Return (x, y) of the center of cell containing provided text 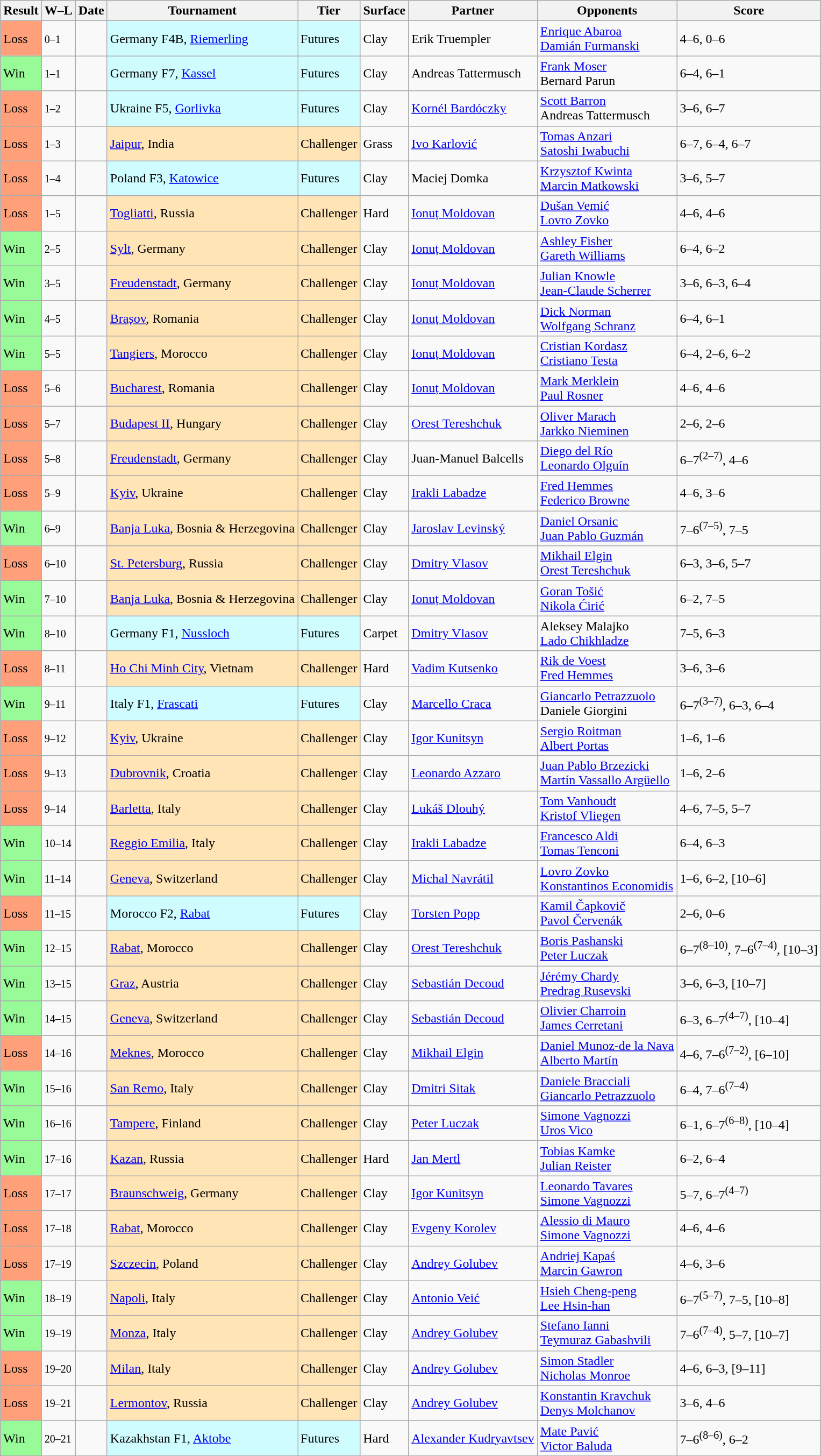
Daniel Orsanic Juan Pablo Guzmán (607, 528)
4–6, 7–5, 5–7 (749, 808)
Tournament (202, 11)
1–4 (58, 179)
6–7(3–7), 6–3, 6–4 (749, 704)
17–17 (58, 1193)
Marcello Craca (473, 704)
3–6, 6–3, [10–7] (749, 983)
11–14 (58, 878)
Simone Vagnozzi Uros Vico (607, 1123)
Reggio Emilia, Italy (202, 843)
1–2 (58, 109)
19–19 (58, 1333)
2–6, 0–6 (749, 913)
Konstantin Kravchuk Denys Molchanov (607, 1403)
Andreas Tattermusch (473, 73)
13–15 (58, 983)
Evgeny Korolev (473, 1228)
Napoli, Italy (202, 1298)
6–9 (58, 528)
Stefano Ianni Teymuraz Gabashvili (607, 1333)
6–1, 6–7(6–8), [10–4] (749, 1123)
Juan Pablo Brzezicki Martín Vassallo Argüello (607, 773)
Alessio di Mauro Simone Vagnozzi (607, 1228)
15–16 (58, 1089)
3–6, 5–7 (749, 179)
Germany F1, Nussloch (202, 634)
Rik de Voest Fred Hemmes (607, 668)
Jan Mertl (473, 1159)
Sergio Roitman Albert Portas (607, 738)
Diego del Río Leonardo Olguín (607, 458)
Mark Merklein Paul Rosner (607, 388)
7–5, 6–3 (749, 634)
Brașov, Romania (202, 318)
Date (91, 11)
5–8 (58, 458)
2–5 (58, 248)
Mate Pavić Victor Baluda (607, 1438)
Kornél Bardóczky (473, 109)
Kazan, Russia (202, 1159)
Sylt, Germany (202, 248)
Mikhail Elgin Orest Tereshchuk (607, 564)
1–3 (58, 143)
6–10 (58, 564)
7–10 (58, 598)
11–15 (58, 913)
17–18 (58, 1228)
Tomas Anzari Satoshi Iwabuchi (607, 143)
9–11 (58, 704)
6–2, 7–5 (749, 598)
Cristian Kordasz Cristiano Testa (607, 353)
3–6, 6–3, 6–4 (749, 283)
Vadim Kutsenko (473, 668)
1–6, 6–2, [10–6] (749, 878)
Grass (384, 143)
Poland F3, Katowice (202, 179)
14–16 (58, 1053)
Dušan Vemić Lovro Zovko (607, 213)
Milan, Italy (202, 1368)
Leonardo Tavares Simone Vagnozzi (607, 1193)
Kamil Čapkovič Pavol Červenák (607, 913)
Daniele Bracciali Giancarlo Petrazzuolo (607, 1089)
Carpet (384, 634)
5–9 (58, 494)
Braunschweig, Germany (202, 1193)
Alexander Kudryavtsev (473, 1438)
Result (21, 11)
5–6 (58, 388)
Partner (473, 11)
10–14 (58, 843)
Aleksey Malajko Lado Chikhladze (607, 634)
1–6, 1–6 (749, 738)
Goran Tošić Nikola Ćirić (607, 598)
Scott Barron Andreas Tattermusch (607, 109)
Hsieh Cheng-peng Lee Hsin-han (607, 1298)
Oliver Marach Jarkko Nieminen (607, 423)
Meknes, Morocco (202, 1053)
4–5 (58, 318)
Budapest II, Hungary (202, 423)
Morocco F2, Rabat (202, 913)
Tier (329, 11)
Simon Stadler Nicholas Monroe (607, 1368)
Leonardo Azzaro (473, 773)
Ukraine F5, Gorlivka (202, 109)
Ivo Karlović (473, 143)
Ho Chi Minh City, Vietnam (202, 668)
4–6, 0–6 (749, 39)
Surface (384, 11)
Peter Luczak (473, 1123)
Maciej Domka (473, 179)
4–6, 7–6(7–2), [6–10] (749, 1053)
Giancarlo Petrazzuolo Daniele Giorgini (607, 704)
5–7, 6–7(4–7) (749, 1193)
Francesco Aldi Tomas Tenconi (607, 843)
Julian Knowle Jean-Claude Scherrer (607, 283)
San Remo, Italy (202, 1089)
Juan-Manuel Balcells (473, 458)
6–7(2–7), 4–6 (749, 458)
8–10 (58, 634)
W–L (58, 11)
Boris Pashanski Peter Luczak (607, 948)
St. Petersburg, Russia (202, 564)
17–19 (58, 1263)
19–21 (58, 1403)
1–1 (58, 73)
Tampere, Finland (202, 1123)
3–6, 4–6 (749, 1403)
18–19 (58, 1298)
Enrique Abaroa Damián Furmanski (607, 39)
16–16 (58, 1123)
Jaroslav Levinský (473, 528)
Italy F1, Frascati (202, 704)
1–5 (58, 213)
1–6, 2–6 (749, 773)
4–6, 6–3, [9–11] (749, 1368)
6–4, 2–6, 6–2 (749, 353)
Germany F4B, Riemerling (202, 39)
6–4, 6–3 (749, 843)
Michal Navrátil (473, 878)
6–3, 3–6, 5–7 (749, 564)
6–7, 6–4, 6–7 (749, 143)
Antonio Veić (473, 1298)
Ashley Fisher Gareth Williams (607, 248)
17–16 (58, 1159)
Barletta, Italy (202, 808)
19–20 (58, 1368)
Monza, Italy (202, 1333)
6–3, 6–7(4–7), [10–4] (749, 1019)
3–5 (58, 283)
7–6(7–5), 7–5 (749, 528)
7–6(7–4), 5–7, [10–7] (749, 1333)
Olivier Charroin James Cerretani (607, 1019)
Torsten Popp (473, 913)
9–12 (58, 738)
Kazakhstan F1, Aktobe (202, 1438)
20–21 (58, 1438)
2–6, 2–6 (749, 423)
Lovro Zovko Konstantinos Economidis (607, 878)
Frank Moser Bernard Parun (607, 73)
5–7 (58, 423)
3–6, 6–7 (749, 109)
7–6(8–6), 6–2 (749, 1438)
6–4, 6–2 (749, 248)
0–1 (58, 39)
3–6, 3–6 (749, 668)
Dubrovnik, Croatia (202, 773)
Krzysztof Kwinta Marcin Matkowski (607, 179)
Bucharest, Romania (202, 388)
Fred Hemmes Federico Browne (607, 494)
Andriej Kapaś Marcin Gawron (607, 1263)
Opponents (607, 11)
9–13 (58, 773)
Graz, Austria (202, 983)
Jérémy Chardy Predrag Rusevski (607, 983)
9–14 (58, 808)
Dick Norman Wolfgang Schranz (607, 318)
6–7(5–7), 7–5, [10–8] (749, 1298)
14–15 (58, 1019)
6–4, 7–6(7–4) (749, 1089)
Score (749, 11)
Szczecin, Poland (202, 1263)
Dmitri Sitak (473, 1089)
Jaipur, India (202, 143)
Daniel Munoz-de la Nava Alberto Martín (607, 1053)
5–5 (58, 353)
6–2, 6–4 (749, 1159)
Tom Vanhoudt Kristof Vliegen (607, 808)
Tobias Kamke Julian Reister (607, 1159)
Lermontov, Russia (202, 1403)
12–15 (58, 948)
Tangiers, Morocco (202, 353)
8–11 (58, 668)
Togliatti, Russia (202, 213)
Germany F7, Kassel (202, 73)
Mikhail Elgin (473, 1053)
Lukáš Dlouhý (473, 808)
6–7(8–10), 7–6(7–4), [10–3] (749, 948)
Erik Truempler (473, 39)
